Return the [x, y] coordinate for the center point of the cell that contains the specified text.  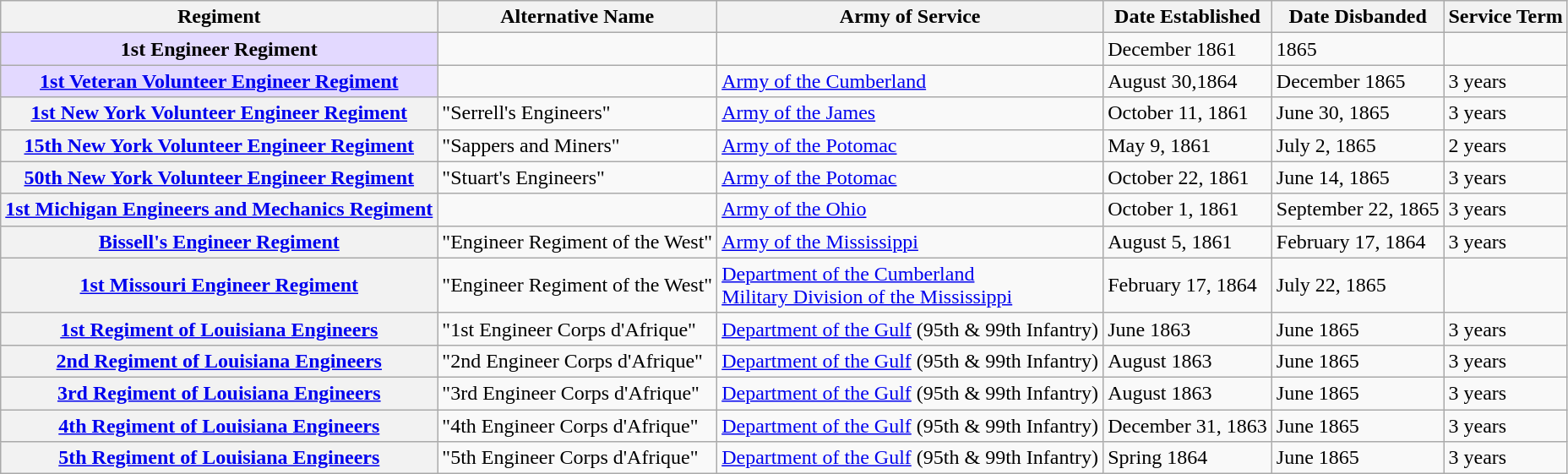
September 22, 1865 [1358, 210]
1st Regiment of Louisiana Engineers [220, 329]
2nd Regiment of Louisiana Engineers [220, 361]
October 1, 1861 [1188, 210]
June 1863 [1188, 329]
Date Disbanded [1358, 17]
1st Missouri Engineer Regiment [220, 286]
Army of the Cumberland [911, 81]
15th New York Volunteer Engineer Regiment [220, 145]
Army of the James [911, 113]
"4th Engineer Corps d'Afrique" [578, 425]
June 14, 1865 [1358, 177]
Bissell's Engineer Regiment [220, 242]
Date Established [1188, 17]
Regiment [220, 17]
1st New York Volunteer Engineer Regiment [220, 113]
Army of Service [911, 17]
"3rd Engineer Corps d'Afrique" [578, 393]
July 2, 1865 [1358, 145]
July 22, 1865 [1358, 286]
Alternative Name [578, 17]
December 1865 [1358, 81]
Service Term [1505, 17]
2 years [1505, 145]
1st Engineer Regiment [220, 49]
October 11, 1861 [1188, 113]
October 22, 1861 [1188, 177]
"1st Engineer Corps d'Afrique" [578, 329]
3rd Regiment of Louisiana Engineers [220, 393]
"Sappers and Miners" [578, 145]
5th Regiment of Louisiana Engineers [220, 458]
1st Michigan Engineers and Mechanics Regiment [220, 210]
1865 [1358, 49]
August 30,1864 [1188, 81]
Army of the Mississippi [911, 242]
"Stuart's Engineers" [578, 177]
Department of the Cumberland Military Division of the Mississippi [911, 286]
August 5, 1861 [1188, 242]
"5th Engineer Corps d'Afrique" [578, 458]
December 31, 1863 [1188, 425]
4th Regiment of Louisiana Engineers [220, 425]
50th New York Volunteer Engineer Regiment [220, 177]
May 9, 1861 [1188, 145]
"Serrell's Engineers" [578, 113]
Army of the Ohio [911, 210]
"2nd Engineer Corps d'Afrique" [578, 361]
December 1861 [1188, 49]
Spring 1864 [1188, 458]
June 30, 1865 [1358, 113]
1st Veteran Volunteer Engineer Regiment [220, 81]
